Return the [X, Y] coordinate for the center point of the cell that contains the specified text.  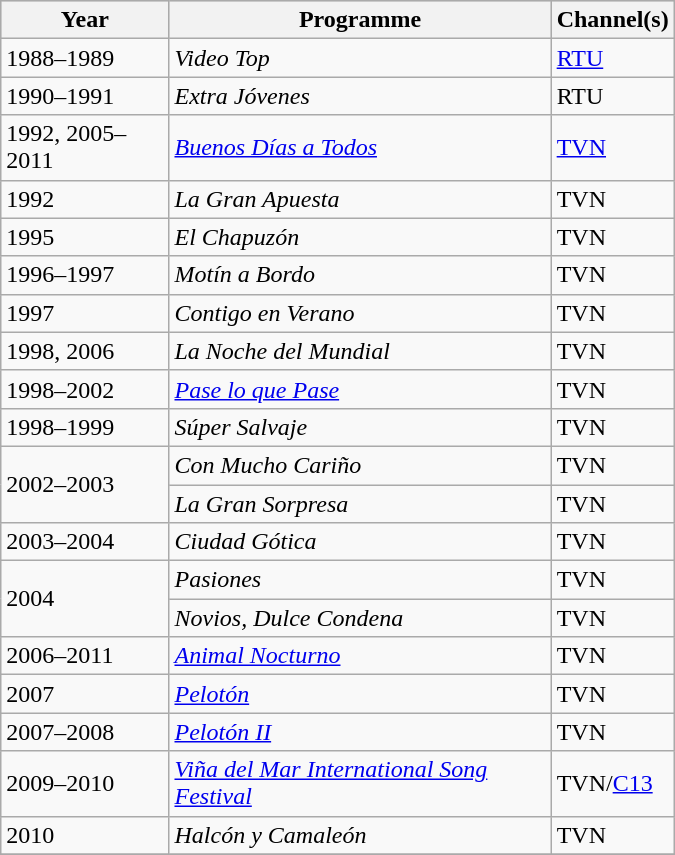
Pelotón II [360, 732]
Contigo en Verano [360, 313]
1998–1999 [85, 427]
1998–2002 [85, 389]
Con Mucho Cariño [360, 465]
Viña del Mar International Song Festival [360, 784]
Pasiones [360, 580]
1988–1989 [85, 58]
TVN/C13 [612, 784]
2007 [85, 694]
2006–2011 [85, 656]
La Noche del Mundial [360, 351]
2004 [85, 599]
La Gran Apuesta [360, 199]
Channel(s) [612, 20]
Pelotón [360, 694]
Programme [360, 20]
Pase lo que Pase [360, 389]
Súper Salvaje [360, 427]
Animal Nocturno [360, 656]
La Gran Sorpresa [360, 503]
1998, 2006 [85, 351]
Extra Jóvenes [360, 96]
1996–1997 [85, 275]
Novios, Dulce Condena [360, 618]
Video Top [360, 58]
2003–2004 [85, 542]
2009–2010 [85, 784]
1995 [85, 237]
Halcón y Camaleón [360, 835]
Year [85, 20]
El Chapuzón [360, 237]
Ciudad Gótica [360, 542]
2007–2008 [85, 732]
2010 [85, 835]
Buenos Días a Todos [360, 148]
2002–2003 [85, 484]
1992, 2005–2011 [85, 148]
Motín a Bordo [360, 275]
1992 [85, 199]
1990–1991 [85, 96]
1997 [85, 313]
